Capture the cell that displays the provided text and extract its (X, Y) central coordinate. 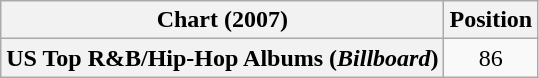
US Top R&B/Hip-Hop Albums (Billboard) (222, 58)
Chart (2007) (222, 20)
Position (491, 20)
86 (491, 58)
